Determine the [x, y] coordinate at the center of the cell enclosing the given text.  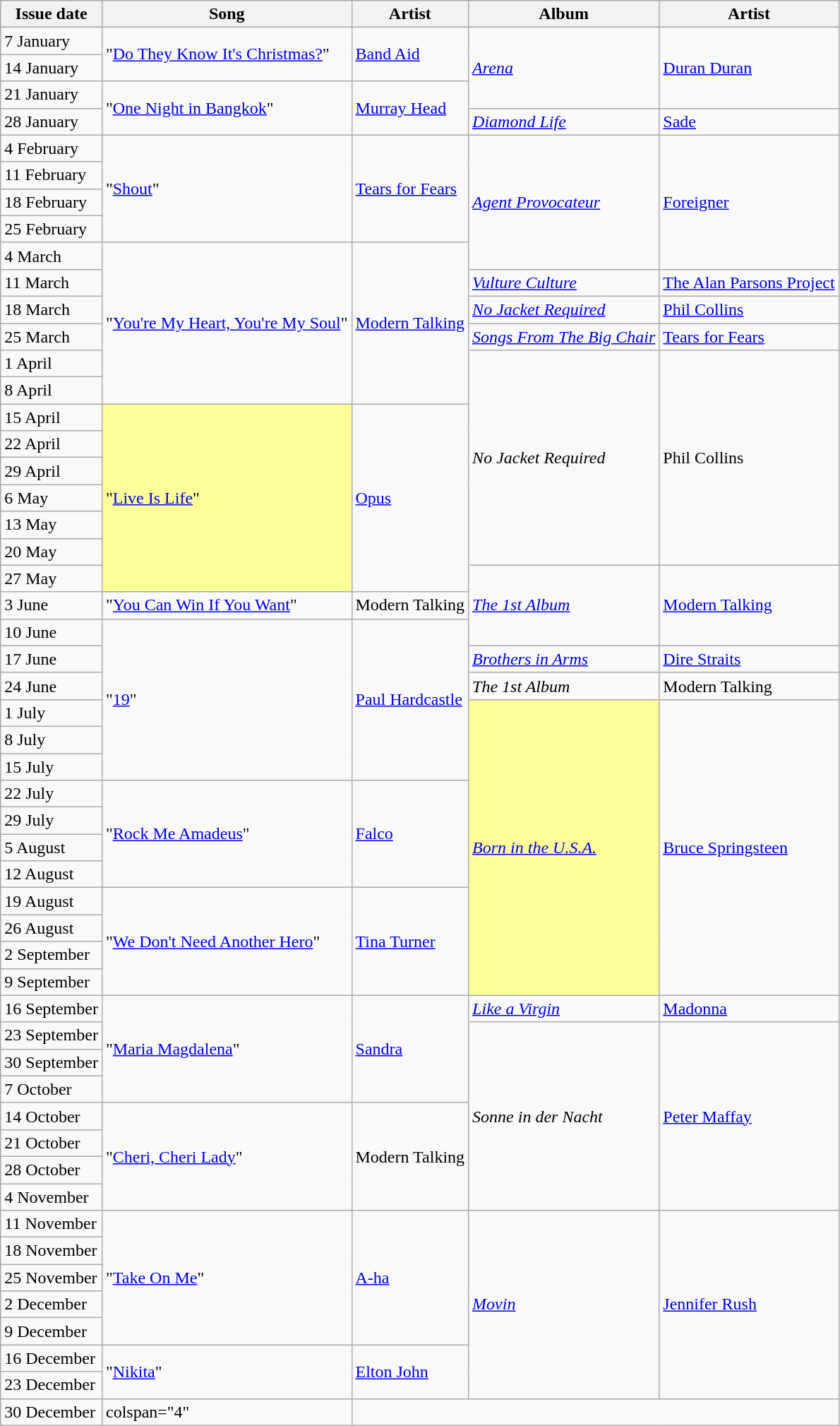
Tina Turner [410, 941]
"19" [227, 699]
22 April [52, 444]
Diamond Life [564, 121]
28 October [52, 1170]
7 January [52, 41]
30 September [52, 1062]
2 September [52, 955]
29 July [52, 821]
"Shout" [227, 189]
"You Can Win If You Want" [227, 605]
19 August [52, 901]
2 December [52, 1305]
3 June [52, 605]
"Maria Magdalena" [227, 1049]
"One Night in Bangkok" [227, 108]
23 December [52, 1385]
Murray Head [410, 108]
Elton John [410, 1372]
11 November [52, 1224]
21 October [52, 1143]
Sonne in der Nacht [564, 1116]
30 December [52, 1412]
23 September [52, 1035]
"Take On Me" [227, 1278]
25 March [52, 337]
Songs From The Big Chair [564, 337]
11 March [52, 283]
8 July [52, 739]
"Rock Me Amadeus" [227, 834]
21 January [52, 95]
Issue date [52, 14]
16 December [52, 1358]
Opus [410, 498]
Bruce Springsteen [749, 848]
Falco [410, 834]
"Nikita" [227, 1372]
4 November [52, 1197]
"We Don't Need Another Hero" [227, 941]
Sandra [410, 1049]
9 December [52, 1331]
Sade [749, 121]
9 September [52, 982]
"Cheri, Cheri Lady" [227, 1156]
25 February [52, 229]
18 November [52, 1251]
Vulture Culture [564, 283]
20 May [52, 552]
The Alan Parsons Project [749, 283]
6 May [52, 498]
Jennifer Rush [749, 1305]
5 August [52, 848]
18 March [52, 309]
17 June [52, 659]
Movin [564, 1305]
8 April [52, 391]
"Live Is Life" [227, 498]
15 April [52, 417]
"You're My Heart, You're My Soul" [227, 323]
colspan="4" [227, 1412]
27 May [52, 578]
29 April [52, 471]
16 September [52, 1009]
26 August [52, 928]
4 February [52, 148]
Dire Straits [749, 659]
Peter Maffay [749, 1116]
Arena [564, 68]
15 July [52, 766]
18 February [52, 202]
22 July [52, 794]
4 March [52, 256]
10 June [52, 632]
25 November [52, 1278]
Born in the U.S.A. [564, 848]
12 August [52, 874]
1 April [52, 364]
Foreigner [749, 202]
Agent Provocateur [564, 202]
Brothers in Arms [564, 659]
Song [227, 14]
A-ha [410, 1278]
"Do They Know It's Christmas?" [227, 54]
Band Aid [410, 54]
Duran Duran [749, 68]
Madonna [749, 1009]
Paul Hardcastle [410, 699]
11 February [52, 175]
Like a Virgin [564, 1009]
14 October [52, 1116]
28 January [52, 121]
Album [564, 14]
24 June [52, 686]
1 July [52, 713]
7 October [52, 1089]
14 January [52, 68]
13 May [52, 525]
